Find where the given text appears and provide that cell's center as [x, y] coordinate. 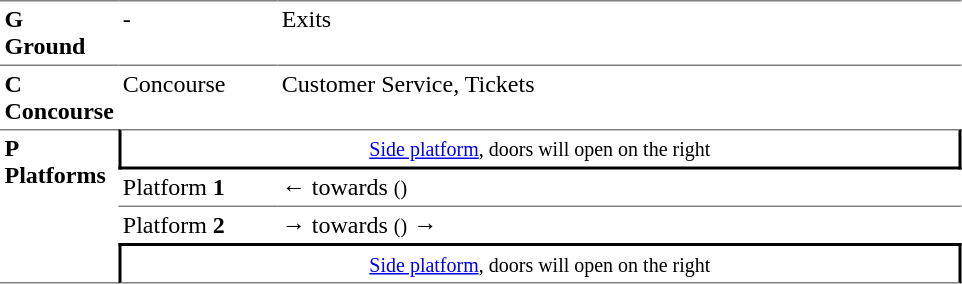
- [198, 33]
Platform 1 [198, 189]
Concourse [198, 98]
Exits [619, 33]
PPlatforms [59, 206]
← towards () [619, 189]
Customer Service, Tickets [619, 98]
Platform 2 [198, 225]
CConcourse [59, 98]
→ towards () → [619, 225]
GGround [59, 33]
